Pinpoint the cell where the given text exists, returning its [X, Y] midpoint coordinate. 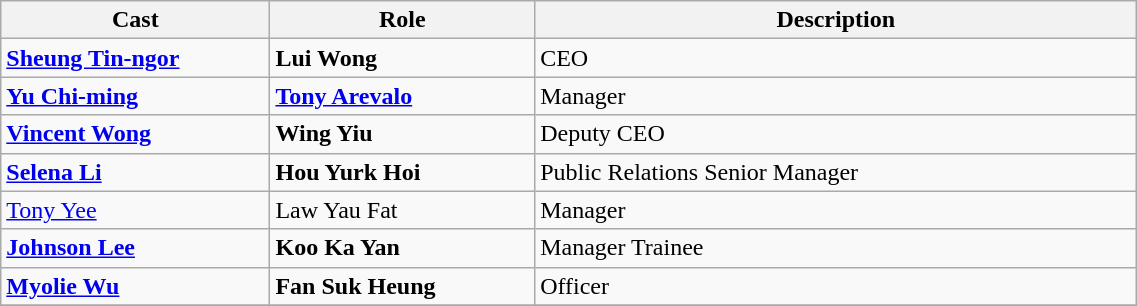
Johnson Lee [136, 248]
Manager Trainee [836, 248]
Myolie Wu [136, 286]
CEO [836, 58]
Wing Yiu [402, 134]
Koo Ka Yan [402, 248]
Yu Chi-ming [136, 96]
Vincent Wong [136, 134]
Fan Suk Heung [402, 286]
Officer [836, 286]
Selena Li [136, 172]
Cast [136, 20]
Law Yau Fat [402, 210]
Description [836, 20]
Deputy CEO [836, 134]
Tony Yee [136, 210]
Public Relations Senior Manager [836, 172]
Hou Yurk Hoi [402, 172]
Tony Arevalo [402, 96]
Lui Wong [402, 58]
Role [402, 20]
Sheung Tin-ngor [136, 58]
